Find where the given text appears and provide that cell's center as (x, y) coordinate. 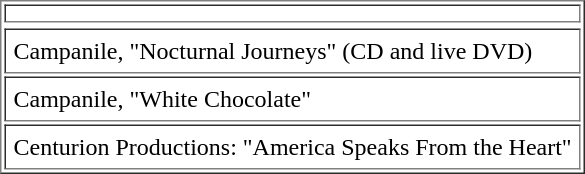
Campanile, "White Chocolate" (292, 98)
Campanile, "Nocturnal Journeys" (CD and live DVD) (292, 50)
Centurion Productions: "America Speaks From the Heart" (292, 146)
